Provide the [x, y] coordinate of the cell's center where the given text is located.  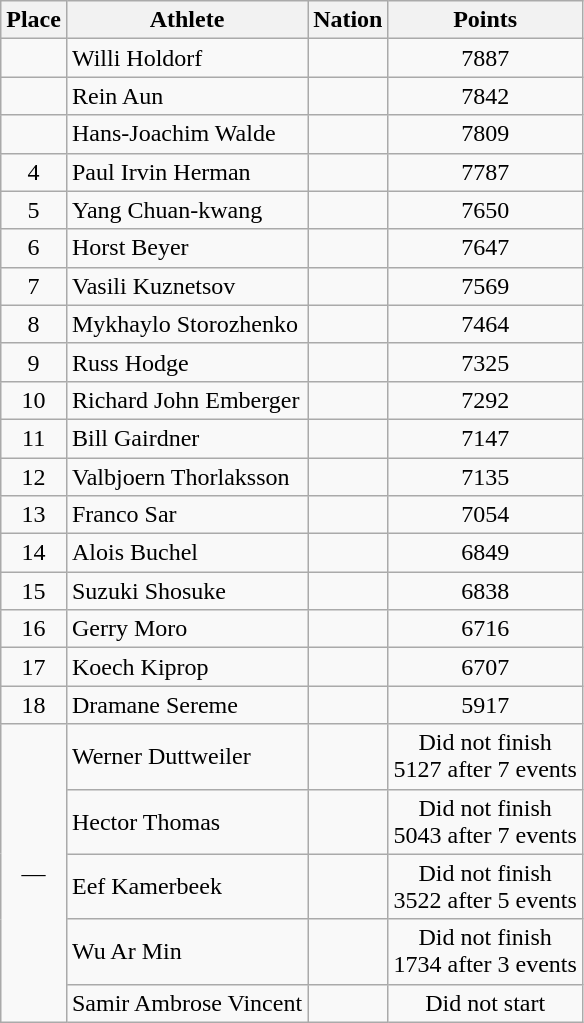
14 [34, 553]
7787 [485, 172]
Mykhaylo Storozhenko [186, 324]
Bill Gairdner [186, 438]
13 [34, 515]
6707 [485, 667]
Horst Beyer [186, 248]
6 [34, 248]
6716 [485, 629]
— [34, 873]
7887 [485, 58]
Did not finish 5043 after 7 events [485, 822]
Did not start [485, 1003]
Athlete [186, 20]
18 [34, 705]
7135 [485, 477]
17 [34, 667]
Willi Holdorf [186, 58]
Alois Buchel [186, 553]
Richard John Emberger [186, 400]
7325 [485, 362]
Valbjoern Thorlaksson [186, 477]
Yang Chuan-kwang [186, 210]
7809 [485, 134]
Hans-Joachim Walde [186, 134]
6838 [485, 591]
8 [34, 324]
Place [34, 20]
5917 [485, 705]
Did not finish 3522 after 5 events [485, 886]
Samir Ambrose Vincent [186, 1003]
16 [34, 629]
Paul Irvin Herman [186, 172]
7647 [485, 248]
Franco Sar [186, 515]
Gerry Moro [186, 629]
Points [485, 20]
Nation [348, 20]
Rein Aun [186, 96]
Suzuki Shosuke [186, 591]
7650 [485, 210]
7842 [485, 96]
Werner Duttweiler [186, 756]
15 [34, 591]
7569 [485, 286]
4 [34, 172]
Russ Hodge [186, 362]
6849 [485, 553]
12 [34, 477]
7147 [485, 438]
7292 [485, 400]
Koech Kiprop [186, 667]
Hector Thomas [186, 822]
10 [34, 400]
Wu Ar Min [186, 952]
5 [34, 210]
9 [34, 362]
Did not finish 5127 after 7 events [485, 756]
Dramane Sereme [186, 705]
Eef Kamerbeek [186, 886]
7 [34, 286]
11 [34, 438]
Vasili Kuznetsov [186, 286]
7054 [485, 515]
Did not finish 1734 after 3 events [485, 952]
7464 [485, 324]
